Determine the (x, y) coordinate at the center of the cell enclosing the given text.  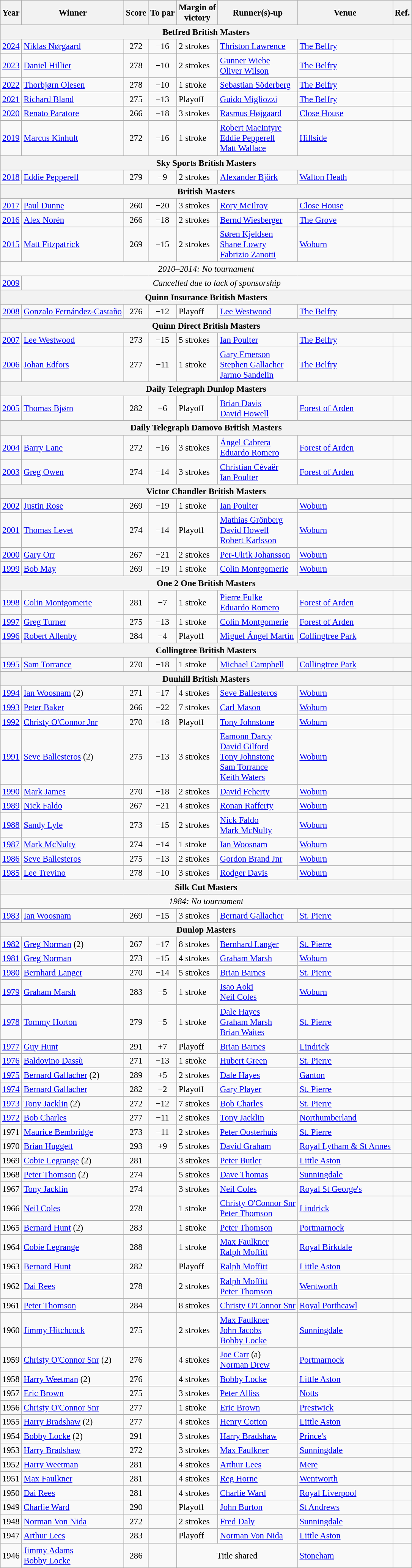
Eamonn Darcy David Gilford Tony Johnstone Sam Torrance Keith Waters (258, 756)
Max Faulkner John Jacobs Bobby Locke (258, 1330)
John Burton (258, 1507)
Harry Weetman (73, 1465)
2008 (11, 312)
1946 (11, 1555)
Bobby Locke (258, 1379)
Bernard Hunt (73, 1267)
Sky Sports British Masters (206, 163)
2015 (11, 244)
Mark McNulty (73, 845)
Mathias Grönberg David Howell Robert Karlsson (258, 530)
1970 (11, 1146)
Brian Huggett (73, 1146)
Royal Lytham & St Annes (345, 1146)
1994 (11, 693)
Max Faulkner Ralph Moffitt (258, 1247)
Stoneham (345, 1555)
Greg Turner (73, 622)
Tony Jacklin (2) (73, 1103)
−6 (162, 408)
Cobie Legrange (73, 1247)
2001 (11, 530)
260 (136, 205)
Robert MacIntyre Eddie Pepperell Matt Wallace (258, 138)
1952 (11, 1465)
Greg Norman (73, 958)
Bob May (73, 569)
Hubert Green (258, 1061)
Sam Torrance (73, 665)
1968 (11, 1175)
David Graham (258, 1146)
1991 (11, 756)
Peter Baker (73, 708)
Score (136, 13)
Pierre Fulke Eduardo Romero (258, 603)
Jimmy Adams Bobby Locke (73, 1555)
1973 (11, 1103)
Robert Allenby (73, 636)
Guido Migliozzi (258, 99)
Mere (345, 1465)
1961 (11, 1305)
2021 (11, 99)
Maurice Bembridge (73, 1132)
Per-Ulrik Johansson (258, 555)
Prestwick (345, 1407)
Henry Cotton (258, 1422)
1987 (11, 845)
1949 (11, 1507)
Søren Kjeldsen Shane Lowry Fabrizio Zanotti (258, 244)
Dunlop Masters (206, 930)
Miguel Ángel Martín (258, 636)
Harry Weetman (2) (73, 1379)
Northumberland (345, 1118)
1980 (11, 973)
Nick Faldo (73, 805)
Silk Cut Masters (206, 887)
+7 (162, 1046)
1999 (11, 569)
Tony Johnstone (258, 722)
1992 (11, 722)
Thomas Levet (73, 530)
1954 (11, 1436)
1993 (11, 708)
Carl Mason (258, 708)
Royal Birkdale (345, 1247)
1958 (11, 1379)
Lee Trevino (73, 873)
1977 (11, 1046)
Seve Ballesteros (2) (73, 756)
Peter Butler (258, 1161)
Thomas Bjørn (73, 408)
Jimmy Hitchcock (73, 1330)
2017 (11, 205)
Eddie Pepperell (73, 177)
2016 (11, 220)
Nick Faldo Mark McNulty (258, 825)
Tommy Horton (73, 1022)
1975 (11, 1075)
Daily Telegraph Dunlop Masters (206, 389)
David Feherty (258, 791)
1971 (11, 1132)
Paul Dunne (73, 205)
Winner (73, 13)
1983 (11, 916)
Title shared (237, 1555)
+5 (162, 1075)
1996 (11, 636)
Cancelled due to lack of sponsorship (217, 283)
2018 (11, 177)
1957 (11, 1393)
2002 (11, 506)
2019 (11, 138)
1985 (11, 873)
1965 (11, 1228)
Dale Hayes (258, 1075)
1982 (11, 944)
290 (136, 1507)
1953 (11, 1450)
Bernd Wiesberger (258, 220)
Rory McIlroy (258, 205)
Ian Woosnam (2) (73, 693)
1997 (11, 622)
1956 (11, 1407)
Royal Liverpool (345, 1493)
1986 (11, 859)
Betfred British Masters (206, 32)
1950 (11, 1493)
Christian Cévaër Ian Poulter (258, 472)
Year (11, 13)
Peter Oosterhuis (258, 1132)
Gary Orr (73, 555)
Harry Bradshaw (2) (73, 1422)
1962 (11, 1286)
2006 (11, 365)
−4 (162, 636)
1951 (11, 1479)
Daily Telegraph Damovo British Masters (206, 428)
2007 (11, 340)
Rasmus Højgaard (258, 113)
1963 (11, 1267)
Notts (345, 1393)
Gary Player (258, 1089)
2003 (11, 472)
1967 (11, 1189)
Dunhill British Masters (206, 679)
Mark James (73, 791)
Marcus Kinhult (73, 138)
Justin Rose (73, 506)
Margin ofvictory (197, 13)
2000 (11, 555)
To par (162, 13)
−22 (162, 708)
Prince's (345, 1436)
St Andrews (345, 1507)
Dale Hayes Graham Marsh Brian Waites (258, 1022)
Fred Daly (258, 1522)
One 2 One British Masters (206, 583)
1979 (11, 992)
1948 (11, 1522)
1964 (11, 1247)
293 (136, 1146)
1969 (11, 1161)
2005 (11, 408)
Peter Thomson (2) (73, 1175)
Renato Paratore (73, 113)
1978 (11, 1022)
1960 (11, 1330)
1995 (11, 665)
2022 (11, 85)
Ángel Cabrera Eduardo Romero (258, 447)
Ref. (402, 13)
Hillside (345, 138)
Reg Horne (258, 1479)
1984: No tournament (206, 901)
1972 (11, 1118)
1947 (11, 1536)
Christy O'Connor Snr (2) (73, 1360)
Thriston Lawrence (258, 46)
Alexander Björk (258, 177)
Sebastian Söderberg (258, 85)
Runner(s)-up (258, 13)
Matt Fitzpatrick (73, 244)
+9 (162, 1146)
2009 (11, 283)
Baldovino Dassù (73, 1061)
Christy O'Connor Snr Peter Thomson (258, 1209)
2023 (11, 66)
2004 (11, 447)
Cobie Legrange (2) (73, 1161)
−2 (162, 1089)
1966 (11, 1209)
Christy O'Connor Jnr (73, 722)
Guy Hunt (73, 1046)
Thorbjørn Olesen (73, 85)
1998 (11, 603)
Gunner Wiebe Oliver Wilson (258, 66)
2024 (11, 46)
Royal St George's (345, 1189)
Rodger Davis (258, 873)
Daniel Hillier (73, 66)
Bernard Hunt (2) (73, 1228)
1974 (11, 1089)
−7 (162, 603)
Victor Chandler British Masters (206, 491)
Sandy Lyle (73, 825)
Peter Alliss (258, 1393)
289 (136, 1075)
288 (136, 1247)
1959 (11, 1360)
Dave Thomas (258, 1175)
Barry Lane (73, 447)
Joe Carr (a) Norman Drew (258, 1360)
1990 (11, 791)
Niklas Nørgaard (73, 46)
Ronan Rafferty (258, 805)
Ralph Moffitt (258, 1267)
Richard Bland (73, 99)
The Grove (345, 220)
Greg Norman (2) (73, 944)
1989 (11, 805)
Johan Edfors (73, 365)
−20 (162, 205)
Collingtree British Masters (206, 651)
1981 (11, 958)
Isao Aoki Neil Coles (258, 992)
1955 (11, 1422)
Venue (345, 13)
286 (136, 1555)
−9 (162, 177)
Gordon Brand Jnr (258, 859)
1976 (11, 1061)
2010–2014: No tournament (206, 269)
Gary Emerson Stephen Gallacher Jarmo Sandelin (258, 365)
Alex Norén (73, 220)
Ralph Moffitt Peter Thomson (258, 1286)
2020 (11, 113)
Greg Owen (73, 472)
Bernard Gallacher (2) (73, 1075)
Michael Campbell (258, 665)
Walton Heath (345, 177)
Bobby Locke (2) (73, 1436)
Royal Porthcawl (345, 1305)
British Masters (206, 191)
Quinn Insurance British Masters (206, 297)
1988 (11, 825)
Gonzalo Fernández-Castaño (73, 312)
Brian Davis David Howell (258, 408)
Quinn Direct British Masters (206, 326)
Ganton (345, 1075)
